Search for the cell housing the specified text and yield its (X, Y) center coordinate. 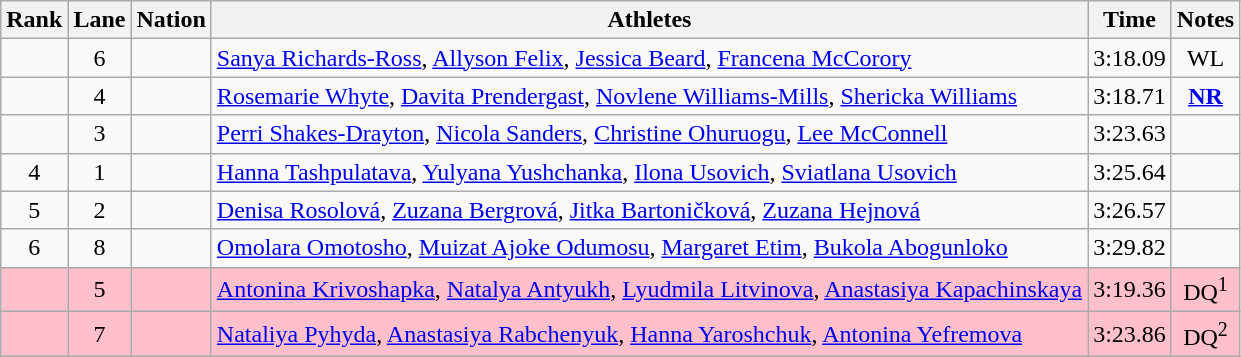
Sanya Richards-Ross, Allyson Felix, Jessica Beard, Francena McCorory (649, 58)
8 (100, 248)
7 (100, 334)
3:18.09 (1130, 58)
3 (100, 134)
3:23.63 (1130, 134)
3:19.36 (1130, 290)
Athletes (649, 20)
DQ2 (1205, 334)
3:26.57 (1130, 210)
3:29.82 (1130, 248)
3:23.86 (1130, 334)
Lane (100, 20)
3:25.64 (1130, 172)
Hanna Tashpulatava, Yulyana Yushchanka, Ilona Usovich, Sviatlana Usovich (649, 172)
Rosemarie Whyte, Davita Prendergast, Novlene Williams-Mills, Shericka Williams (649, 96)
3:18.71 (1130, 96)
2 (100, 210)
1 (100, 172)
Antonina Krivoshapka, Natalya Antyukh, Lyudmila Litvinova, Anastasiya Kapachinskaya (649, 290)
Denisa Rosolová, Zuzana Bergrová, Jitka Bartoničková, Zuzana Hejnová (649, 210)
NR (1205, 96)
Rank (34, 20)
DQ1 (1205, 290)
Nataliya Pyhyda, Anastasiya Rabchenyuk, Hanna Yaroshchuk, Antonina Yefremova (649, 334)
Notes (1205, 20)
Omolara Omotosho, Muizat Ajoke Odumosu, Margaret Etim, Bukola Abogunloko (649, 248)
WL (1205, 58)
Nation (171, 20)
Perri Shakes-Drayton, Nicola Sanders, Christine Ohuruogu, Lee McConnell (649, 134)
Time (1130, 20)
